Output the [X, Y] coordinate of the center of the cell containing the given text.  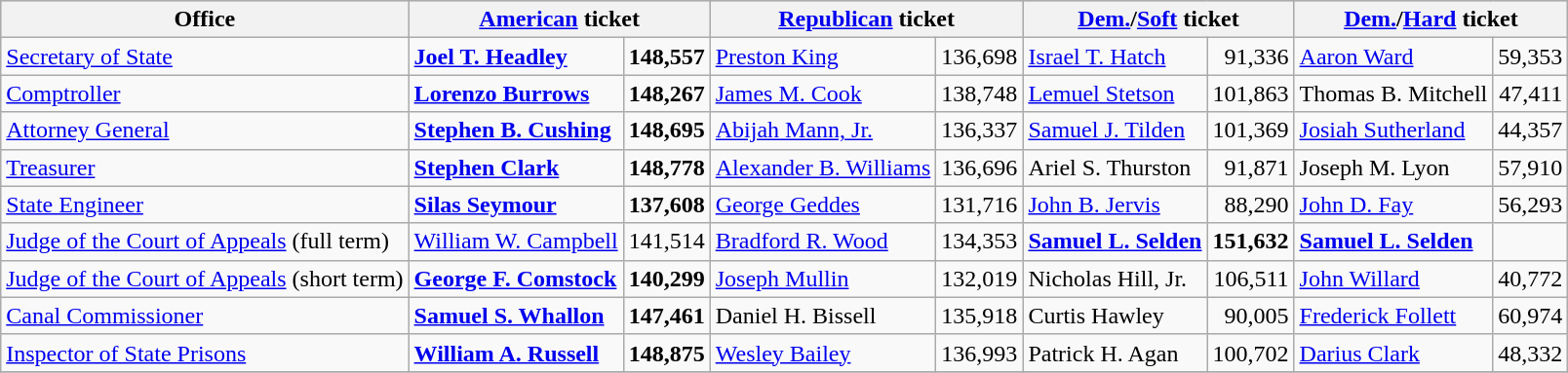
Alexander B. Williams [823, 168]
101,863 [1250, 93]
Curtis Hawley [1116, 316]
88,290 [1250, 205]
John B. Jervis [1116, 205]
148,695 [667, 131]
Wesley Bailey [823, 353]
57,910 [1531, 168]
132,019 [979, 279]
Daniel H. Bissell [823, 316]
Joel T. Headley [516, 56]
48,332 [1531, 353]
91,871 [1250, 168]
Judge of the Court of Appeals (short term) [205, 279]
James M. Cook [823, 93]
Bradford R. Wood [823, 242]
Republican ticket [866, 19]
148,875 [667, 353]
Canal Commissioner [205, 316]
148,267 [667, 93]
Israel T. Hatch [1116, 56]
Darius Clark [1393, 353]
101,369 [1250, 131]
William W. Campbell [516, 242]
Secretary of State [205, 56]
60,974 [1531, 316]
Abijah Mann, Jr. [823, 131]
136,337 [979, 131]
Joseph M. Lyon [1393, 168]
Preston King [823, 56]
148,778 [667, 168]
135,918 [979, 316]
Comptroller [205, 93]
56,293 [1531, 205]
106,511 [1250, 279]
134,353 [979, 242]
American ticket [560, 19]
47,411 [1531, 93]
Frederick Follett [1393, 316]
147,461 [667, 316]
136,696 [979, 168]
Aaron Ward [1393, 56]
100,702 [1250, 353]
Lorenzo Burrows [516, 93]
Samuel S. Whallon [516, 316]
Nicholas Hill, Jr. [1116, 279]
George F. Comstock [516, 279]
Inspector of State Prisons [205, 353]
State Engineer [205, 205]
Attorney General [205, 131]
136,993 [979, 353]
136,698 [979, 56]
148,557 [667, 56]
141,514 [667, 242]
Stephen B. Cushing [516, 131]
Judge of the Court of Appeals (full term) [205, 242]
George Geddes [823, 205]
William A. Russell [516, 353]
140,299 [667, 279]
Stephen Clark [516, 168]
Patrick H. Agan [1116, 353]
Ariel S. Thurston [1116, 168]
138,748 [979, 93]
90,005 [1250, 316]
Silas Seymour [516, 205]
91,336 [1250, 56]
Josiah Sutherland [1393, 131]
John D. Fay [1393, 205]
151,632 [1250, 242]
Dem./Soft ticket [1158, 19]
Dem./Hard ticket [1431, 19]
59,353 [1531, 56]
Treasurer [205, 168]
Lemuel Stetson [1116, 93]
137,608 [667, 205]
131,716 [979, 205]
44,357 [1531, 131]
Samuel J. Tilden [1116, 131]
Joseph Mullin [823, 279]
Office [205, 19]
40,772 [1531, 279]
Thomas B. Mitchell [1393, 93]
John Willard [1393, 279]
